Detect which cell encompasses the target text, then output its (X, Y) center coordinate. 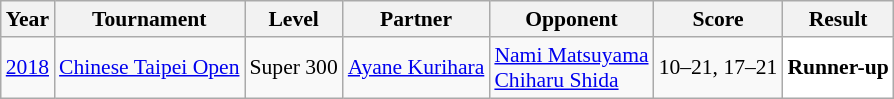
Nami Matsuyama Chiharu Shida (571, 68)
Chinese Taipei Open (149, 68)
Super 300 (293, 68)
Partner (416, 19)
Year (28, 19)
Tournament (149, 19)
Result (838, 19)
Level (293, 19)
Opponent (571, 19)
10–21, 17–21 (718, 68)
Score (718, 19)
Runner-up (838, 68)
Ayane Kurihara (416, 68)
2018 (28, 68)
